Locate the cell with the specified text and output its [x, y] center coordinate. 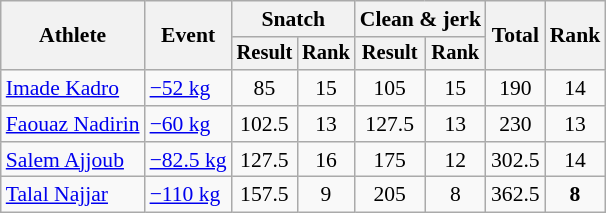
362.5 [516, 195]
−60 kg [188, 124]
Talal Najjar [73, 195]
Total [516, 36]
85 [265, 88]
Faouaz Nadirin [73, 124]
−52 kg [188, 88]
−82.5 kg [188, 160]
105 [390, 88]
102.5 [265, 124]
Snatch [294, 19]
Clean & jerk [420, 19]
9 [326, 195]
205 [390, 195]
Athlete [73, 36]
230 [516, 124]
157.5 [265, 195]
Salem Ajjoub [73, 160]
Imade Kadro [73, 88]
302.5 [516, 160]
190 [516, 88]
12 [456, 160]
−110 kg [188, 195]
175 [390, 160]
Event [188, 36]
16 [326, 160]
